Extract the [x, y] coordinate from the center of the cell holding the provided text.  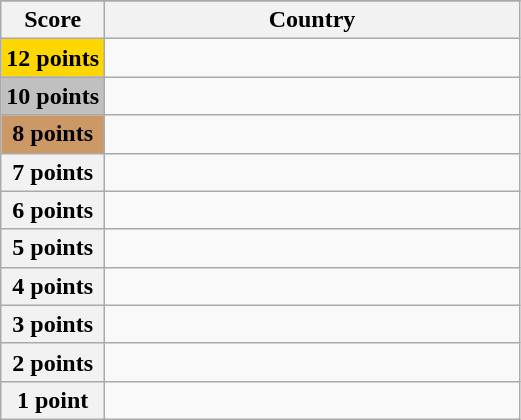
10 points [53, 96]
5 points [53, 248]
Country [312, 20]
1 point [53, 400]
6 points [53, 210]
12 points [53, 58]
7 points [53, 172]
8 points [53, 134]
Score [53, 20]
2 points [53, 362]
4 points [53, 286]
3 points [53, 324]
